Locate the cell with the specified text and output its (x, y) center coordinate. 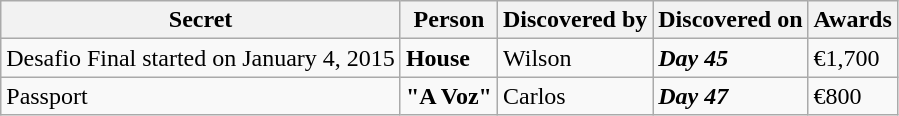
€1,700 (852, 58)
Day 45 (730, 58)
Person (448, 20)
Passport (201, 96)
"A Voz" (448, 96)
Awards (852, 20)
Day 47 (730, 96)
Secret (201, 20)
Desafio Final started on January 4, 2015 (201, 58)
Wilson (574, 58)
House (448, 58)
Discovered on (730, 20)
Discovered by (574, 20)
€800 (852, 96)
Carlos (574, 96)
